Return (x, y) of the center of cell containing provided text 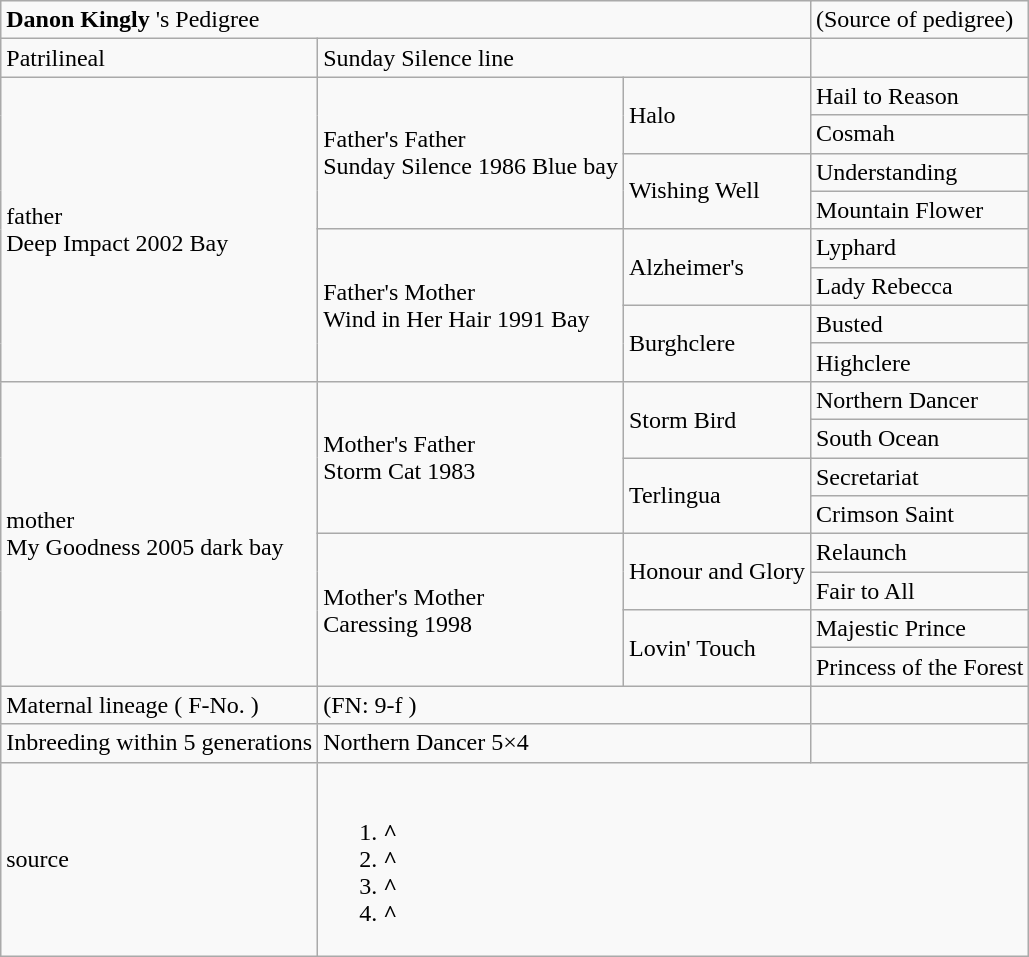
Busted (919, 324)
Relaunch (919, 553)
Fair to All (919, 591)
South Ocean (919, 438)
Hail to Reason (919, 96)
Inbreeding within 5 generations (160, 743)
(FN: 9-f ) (564, 705)
Princess of the Forest (919, 667)
Patrilineal (160, 58)
source (160, 859)
Lady Rebecca (919, 286)
Wishing Well (716, 191)
Mother's FatherStorm Cat 1983 (471, 457)
Storm Bird (716, 419)
Alzheimer's (716, 267)
Northern Dancer (919, 400)
Father's Mother Wind in Her Hair 1991 Bay (471, 305)
Lovin' Touch (716, 648)
Highclere (919, 362)
Sunday Silence line (564, 58)
^^^^ (674, 859)
(Source of pedigree) (919, 20)
Mountain Flower (919, 210)
Maternal lineage ( F-No. ) (160, 705)
Lyphard (919, 248)
Secretariat (919, 477)
Danon Kingly 's Pedigree (406, 20)
fatherDeep Impact 2002 Bay (160, 229)
Mother's MotherCaressing 1998 (471, 610)
Northern Dancer 5×4 (564, 743)
Honour and Glory (716, 572)
motherMy Goodness 2005 dark bay (160, 533)
Terlingua (716, 496)
Burghclere (716, 343)
Cosmah (919, 134)
Understanding (919, 172)
Crimson Saint (919, 515)
Majestic Prince (919, 629)
Father's Father Sunday Silence 1986 Blue bay (471, 153)
Halo (716, 115)
